Output the [X, Y] coordinate of the center of the cell containing the given text.  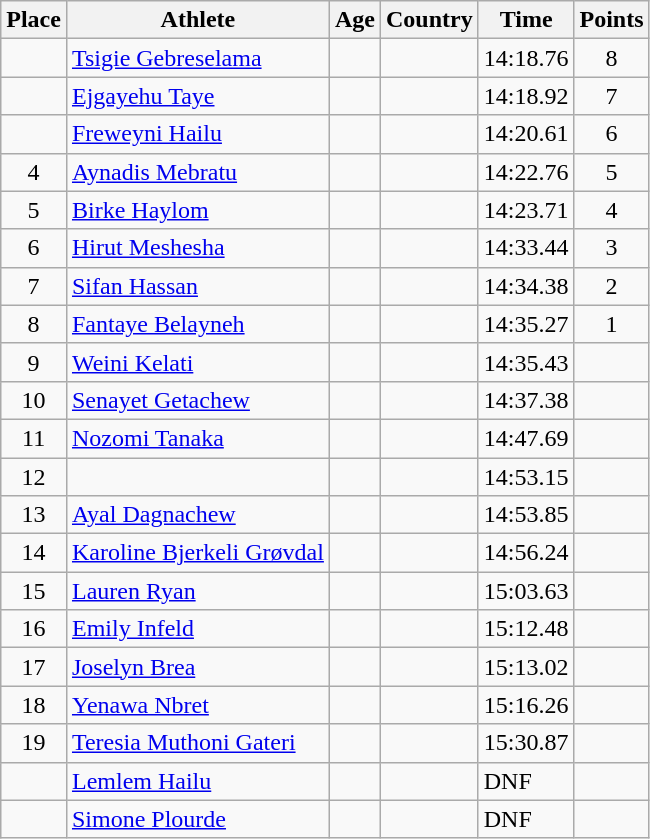
Sifan Hassan [198, 286]
14:22.76 [526, 172]
1 [612, 324]
Country [429, 20]
14:53.15 [526, 477]
Nozomi Tanaka [198, 438]
Aynadis Mebratu [198, 172]
15 [34, 591]
15:12.48 [526, 629]
14 [34, 553]
14:37.38 [526, 400]
15:16.26 [526, 705]
14:23.71 [526, 210]
Place [34, 20]
Teresia Muthoni Gateri [198, 743]
Yenawa Nbret [198, 705]
13 [34, 515]
2 [612, 286]
14:18.76 [526, 58]
10 [34, 400]
Weini Kelati [198, 362]
14:20.61 [526, 134]
Ejgayehu Taye [198, 96]
14:34.38 [526, 286]
14:35.27 [526, 324]
14:18.92 [526, 96]
Emily Infeld [198, 629]
Simone Plourde [198, 819]
Fantaye Belayneh [198, 324]
12 [34, 477]
15:30.87 [526, 743]
16 [34, 629]
11 [34, 438]
3 [612, 248]
14:53.85 [526, 515]
17 [34, 667]
14:33.44 [526, 248]
9 [34, 362]
Athlete [198, 20]
14:56.24 [526, 553]
19 [34, 743]
Tsigie Gebreselama [198, 58]
Points [612, 20]
Lemlem Hailu [198, 781]
Ayal Dagnachew [198, 515]
Freweyni Hailu [198, 134]
Joselyn Brea [198, 667]
14:35.43 [526, 362]
Karoline Bjerkeli Grøvdal [198, 553]
Senayet Getachew [198, 400]
18 [34, 705]
15:03.63 [526, 591]
Lauren Ryan [198, 591]
15:13.02 [526, 667]
Age [354, 20]
Birke Haylom [198, 210]
Hirut Meshesha [198, 248]
Time [526, 20]
14:47.69 [526, 438]
